Scan for the cell matching the given text and deliver its (x, y) coordinate at center. 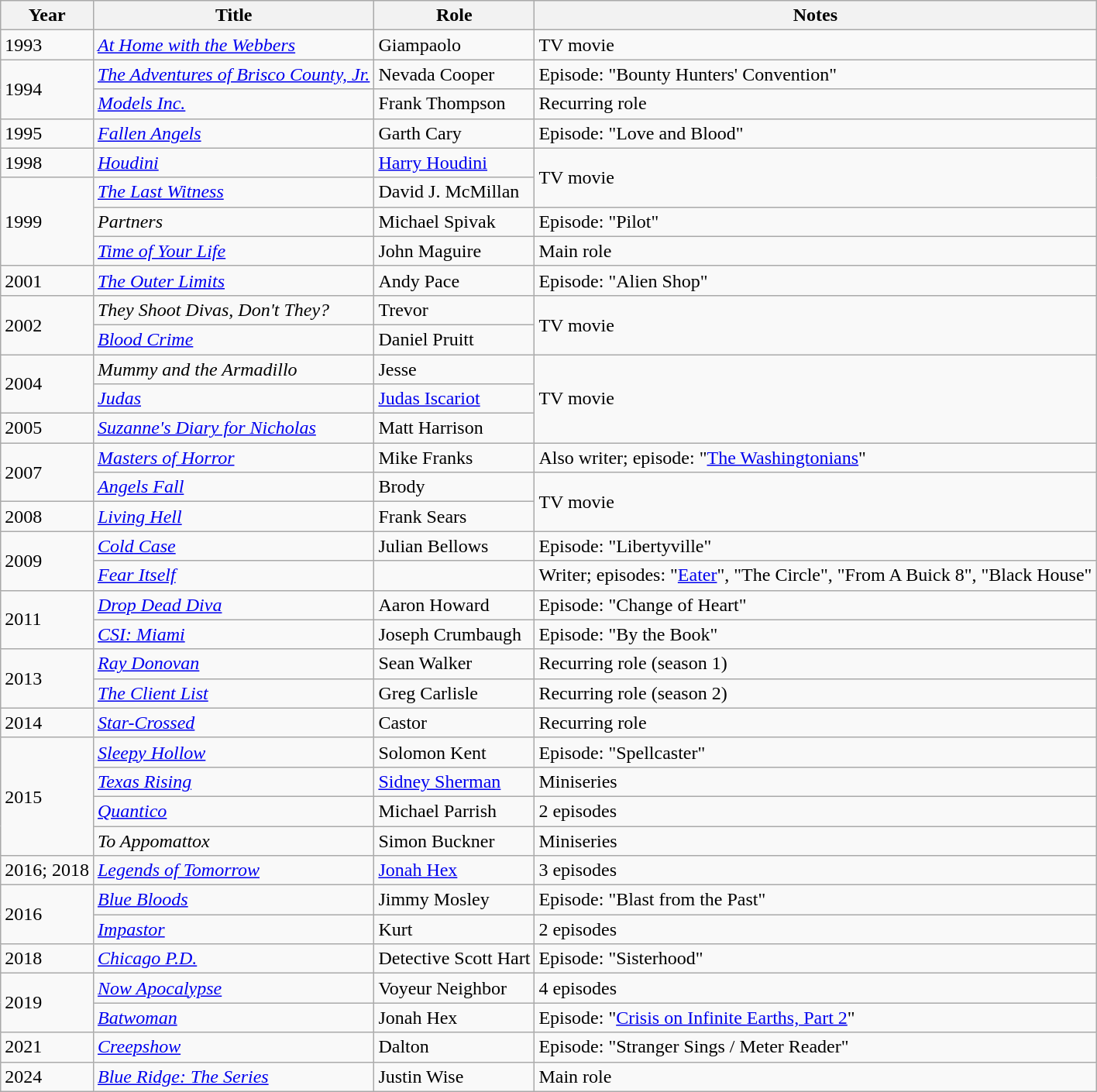
Nevada Cooper (454, 74)
Creepshow (233, 1047)
2009 (47, 561)
Episode: "Crisis on Infinite Earths, Part 2" (815, 1018)
Notes (815, 15)
Episode: "Change of Heart" (815, 605)
Castor (454, 723)
Matt Harrison (454, 428)
Jesse (454, 369)
2015 (47, 796)
Ray Donovan (233, 664)
Chicago P.D. (233, 959)
Justin Wise (454, 1077)
Aaron Howard (454, 605)
1995 (47, 133)
2007 (47, 472)
Harry Houdini (454, 163)
2011 (47, 620)
2014 (47, 723)
To Appomattox (233, 840)
Episode: "Blast from the Past" (815, 900)
Frank Thompson (454, 104)
The Last Witness (233, 192)
David J. McMillan (454, 192)
Year (47, 15)
2008 (47, 517)
Episode: "Stranger Sings / Meter Reader" (815, 1047)
Impastor (233, 929)
Models Inc. (233, 104)
Giampaolo (454, 45)
1993 (47, 45)
Jimmy Mosley (454, 900)
Simon Buckner (454, 840)
Quantico (233, 811)
They Shoot Divas, Don't They? (233, 310)
2002 (47, 325)
The Outer Limits (233, 280)
Solomon Kent (454, 752)
Writer; episodes: "Eater", "The Circle", "From A Buick 8", "Black House" (815, 575)
Episode: "By the Book" (815, 634)
4 episodes (815, 988)
Voyeur Neighbor (454, 988)
2019 (47, 1003)
Sleepy Hollow (233, 752)
Time of Your Life (233, 251)
Suzanne's Diary for Nicholas (233, 428)
Legends of Tomorrow (233, 871)
At Home with the Webbers (233, 45)
Frank Sears (454, 517)
Episode: "Libertyville" (815, 546)
Mike Franks (454, 458)
Partners (233, 221)
Michael Parrish (454, 811)
Angels Fall (233, 487)
Sean Walker (454, 664)
Daniel Pruitt (454, 339)
Now Apocalypse (233, 988)
2005 (47, 428)
Trevor (454, 310)
1999 (47, 221)
Episode: "Bounty Hunters' Convention" (815, 74)
Joseph Crumbaugh (454, 634)
Judas (233, 399)
3 episodes (815, 871)
Episode: "Love and Blood" (815, 133)
Greg Carlisle (454, 693)
Masters of Horror (233, 458)
Title (233, 15)
2016; 2018 (47, 871)
Julian Bellows (454, 546)
Kurt (454, 929)
Drop Dead Diva (233, 605)
Batwoman (233, 1018)
John Maguire (454, 251)
Cold Case (233, 546)
2018 (47, 959)
The Client List (233, 693)
2001 (47, 280)
Dalton (454, 1047)
2024 (47, 1077)
2021 (47, 1047)
Episode: "Spellcaster" (815, 752)
Michael Spivak (454, 221)
Also writer; episode: "The Washingtonians" (815, 458)
Role (454, 15)
Episode: "Sisterhood" (815, 959)
Blue Bloods (233, 900)
Recurring role (season 2) (815, 693)
Garth Cary (454, 133)
1998 (47, 163)
Recurring role (season 1) (815, 664)
Houdini (233, 163)
Blue Ridge: The Series (233, 1077)
Living Hell (233, 517)
2013 (47, 678)
1994 (47, 89)
CSI: Miami (233, 634)
Judas Iscariot (454, 399)
Episode: "Pilot" (815, 221)
Texas Rising (233, 781)
Detective Scott Hart (454, 959)
Andy Pace (454, 280)
2016 (47, 915)
Fear Itself (233, 575)
Fallen Angels (233, 133)
Blood Crime (233, 339)
Brody (454, 487)
Episode: "Alien Shop" (815, 280)
Sidney Sherman (454, 781)
Mummy and the Armadillo (233, 369)
The Adventures of Brisco County, Jr. (233, 74)
Star-Crossed (233, 723)
2004 (47, 384)
